For the text-containing cell, return its midpoint in (X, Y) coordinate format. 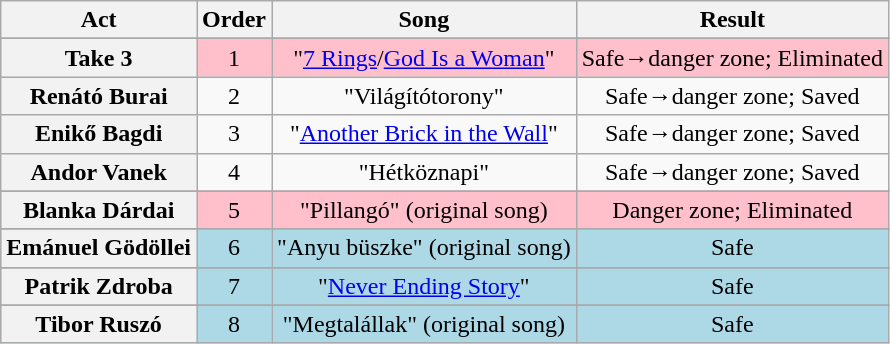
5 (234, 210)
Andor Vanek (99, 172)
2 (234, 96)
Danger zone; Eliminated (732, 210)
Act (99, 20)
"Hétköznapi" (424, 172)
6 (234, 248)
Enikő Bagdi (99, 134)
Result (732, 20)
Blanka Dárdai (99, 210)
"Another Brick in the Wall" (424, 134)
3 (234, 134)
Renátó Burai (99, 96)
"7 Rings/God Is a Woman" (424, 58)
"Anyu büszke" (original song) (424, 248)
1 (234, 58)
Order (234, 20)
4 (234, 172)
Emánuel Gödöllei (99, 248)
Tibor Ruszó (99, 324)
8 (234, 324)
"Világítótorony" (424, 96)
Safe→danger zone; Eliminated (732, 58)
Take 3 (99, 58)
"Pillangó" (original song) (424, 210)
Patrik Zdroba (99, 286)
"Megtalállak" (original song) (424, 324)
Song (424, 20)
7 (234, 286)
"Never Ending Story" (424, 286)
